From the cell containing the given text, extract its center point as [x, y] coordinate. 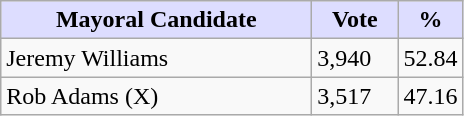
3,517 [355, 96]
3,940 [355, 58]
47.16 [430, 96]
Jeremy Williams [156, 58]
52.84 [430, 58]
% [430, 20]
Rob Adams (X) [156, 96]
Vote [355, 20]
Mayoral Candidate [156, 20]
